Determine the (x, y) coordinate at the center of the cell enclosing the given text.  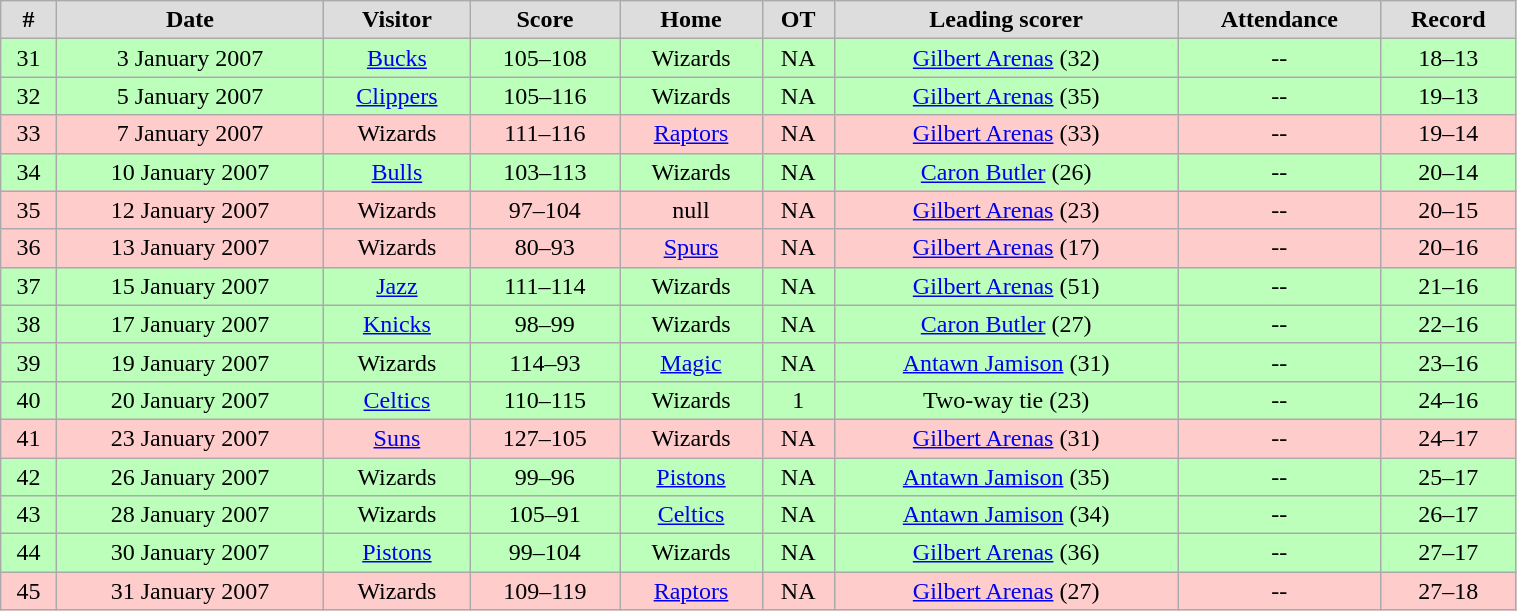
Gilbert Arenas (17) (1006, 248)
37 (28, 286)
98–99 (545, 324)
Gilbert Arenas (23) (1006, 210)
19 January 2007 (190, 362)
Two-way tie (23) (1006, 400)
5 January 2007 (190, 96)
Gilbert Arenas (33) (1006, 134)
Caron Butler (26) (1006, 172)
Gilbert Arenas (36) (1006, 553)
36 (28, 248)
44 (28, 553)
15 January 2007 (190, 286)
Jazz (397, 286)
105–108 (545, 58)
Antawn Jamison (31) (1006, 362)
7 January 2007 (190, 134)
# (28, 20)
28 January 2007 (190, 515)
Home (691, 20)
19–14 (1448, 134)
18–13 (1448, 58)
109–119 (545, 591)
26–17 (1448, 515)
Caron Butler (27) (1006, 324)
Gilbert Arenas (35) (1006, 96)
43 (28, 515)
39 (28, 362)
Gilbert Arenas (32) (1006, 58)
32 (28, 96)
34 (28, 172)
26 January 2007 (190, 477)
31 (28, 58)
Visitor (397, 20)
114–93 (545, 362)
Suns (397, 438)
19–13 (1448, 96)
97–104 (545, 210)
Leading scorer (1006, 20)
20–14 (1448, 172)
27–17 (1448, 553)
99–104 (545, 553)
40 (28, 400)
41 (28, 438)
Gilbert Arenas (27) (1006, 591)
Gilbert Arenas (31) (1006, 438)
Antawn Jamison (34) (1006, 515)
Bulls (397, 172)
Score (545, 20)
99–96 (545, 477)
Gilbert Arenas (51) (1006, 286)
33 (28, 134)
31 January 2007 (190, 591)
Bucks (397, 58)
null (691, 210)
22–16 (1448, 324)
Record (1448, 20)
45 (28, 591)
103–113 (545, 172)
Attendance (1280, 20)
Date (190, 20)
1 (798, 400)
20–16 (1448, 248)
21–16 (1448, 286)
23 January 2007 (190, 438)
3 January 2007 (190, 58)
Magic (691, 362)
20 January 2007 (190, 400)
24–16 (1448, 400)
30 January 2007 (190, 553)
Knicks (397, 324)
Clippers (397, 96)
13 January 2007 (190, 248)
OT (798, 20)
105–91 (545, 515)
80–93 (545, 248)
111–116 (545, 134)
Antawn Jamison (35) (1006, 477)
110–115 (545, 400)
17 January 2007 (190, 324)
27–18 (1448, 591)
10 January 2007 (190, 172)
Spurs (691, 248)
12 January 2007 (190, 210)
24–17 (1448, 438)
25–17 (1448, 477)
20–15 (1448, 210)
127–105 (545, 438)
23–16 (1448, 362)
38 (28, 324)
105–116 (545, 96)
111–114 (545, 286)
35 (28, 210)
42 (28, 477)
